Pinpoint the cell where the given text exists, returning its [x, y] midpoint coordinate. 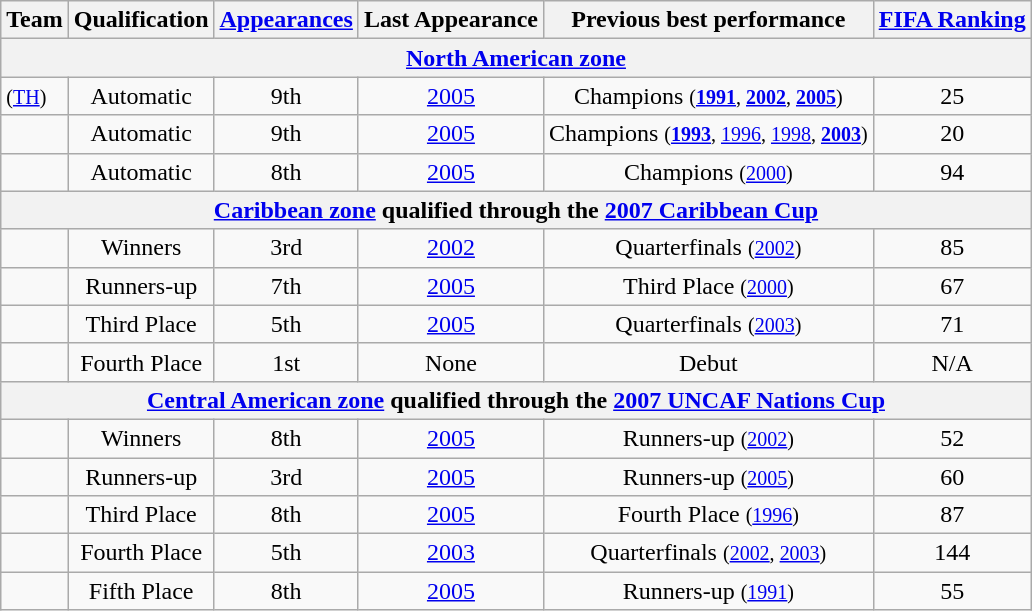
Runners-up (2002) [708, 438]
2002 [450, 248]
85 [952, 248]
Champions (1993, 1996, 1998, 2003) [708, 134]
Debut [708, 362]
Quarterfinals (2002, 2003) [708, 553]
1st [286, 362]
Quarterfinals (2002) [708, 248]
67 [952, 286]
Caribbean zone qualified through the 2007 Caribbean Cup [516, 210]
N/A [952, 362]
Quarterfinals (2003) [708, 324]
20 [952, 134]
(TH) [35, 96]
Central American zone qualified through the 2007 UNCAF Nations Cup [516, 400]
Third Place (2000) [708, 286]
Champions (1991, 2002, 2005) [708, 96]
71 [952, 324]
52 [952, 438]
25 [952, 96]
Appearances [286, 20]
60 [952, 477]
Qualification [141, 20]
55 [952, 591]
144 [952, 553]
Previous best performance [708, 20]
94 [952, 172]
None [450, 362]
Fifth Place [141, 591]
Last Appearance [450, 20]
7th [286, 286]
87 [952, 515]
Team [35, 20]
North American zone [516, 58]
2003 [450, 553]
Fourth Place (1996) [708, 515]
Runners-up (1991) [708, 591]
Runners-up (2005) [708, 477]
FIFA Ranking [952, 20]
Champions (2000) [708, 172]
